Extract the [x, y] coordinate from the center of the cell holding the provided text.  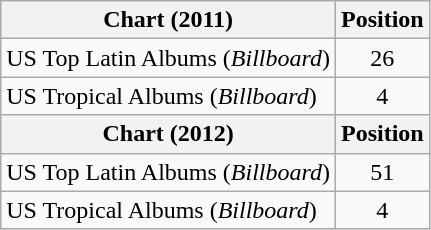
51 [382, 172]
Chart (2011) [168, 20]
Chart (2012) [168, 134]
26 [382, 58]
